Return the (X, Y) coordinate for the center point of the cell that contains the specified text.  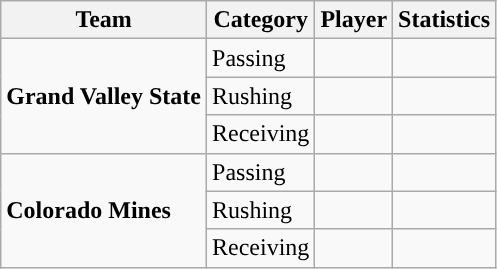
Team (104, 20)
Statistics (444, 20)
Player (354, 20)
Category (261, 20)
Colorado Mines (104, 210)
Grand Valley State (104, 96)
